Return (X, Y) of the center of cell containing provided text 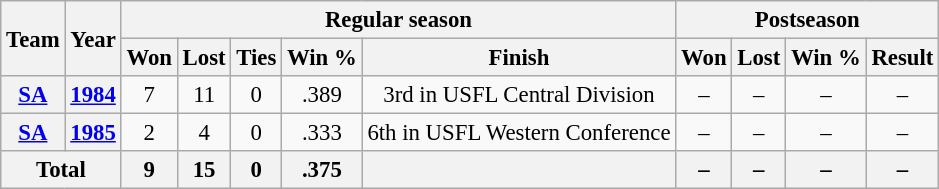
.333 (322, 133)
1985 (93, 133)
15 (204, 170)
Finish (519, 58)
4 (204, 133)
11 (204, 95)
Year (93, 38)
9 (149, 170)
Team (33, 38)
Result (902, 58)
1984 (93, 95)
.375 (322, 170)
7 (149, 95)
Total (61, 170)
2 (149, 133)
Ties (256, 58)
Postseason (808, 20)
Regular season (398, 20)
3rd in USFL Central Division (519, 95)
.389 (322, 95)
6th in USFL Western Conference (519, 133)
